Capture the cell that displays the provided text and extract its (x, y) central coordinate. 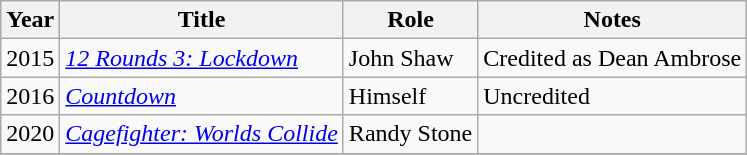
Countdown (202, 96)
Notes (612, 20)
Role (410, 20)
Uncredited (612, 96)
2015 (30, 58)
Himself (410, 96)
Credited as Dean Ambrose (612, 58)
Title (202, 20)
Randy Stone (410, 134)
Cagefighter: Worlds Collide (202, 134)
Year (30, 20)
12 Rounds 3: Lockdown (202, 58)
John Shaw (410, 58)
2020 (30, 134)
2016 (30, 96)
